Find where the given text appears and provide that cell's center as [x, y] coordinate. 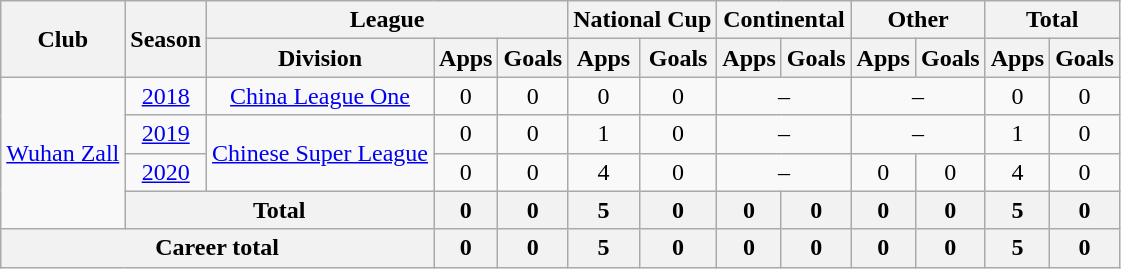
Continental [784, 20]
Career total [218, 248]
Club [63, 39]
2018 [166, 96]
2020 [166, 172]
Season [166, 39]
Division [320, 58]
Other [918, 20]
Wuhan Zall [63, 153]
Chinese Super League [320, 153]
National Cup [642, 20]
League [388, 20]
2019 [166, 134]
China League One [320, 96]
